Pinpoint the cell where the given text exists, returning its (x, y) midpoint coordinate. 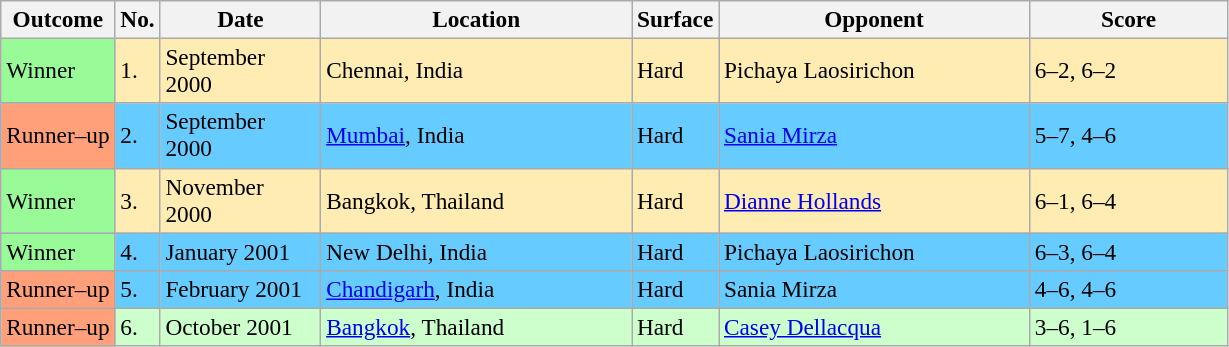
3–6, 1–6 (1128, 327)
Date (240, 19)
Score (1128, 19)
February 2001 (240, 289)
5. (138, 289)
January 2001 (240, 251)
New Delhi, India (476, 251)
Location (476, 19)
6. (138, 327)
Dianne Hollands (874, 200)
1. (138, 70)
Chennai, India (476, 70)
November 2000 (240, 200)
No. (138, 19)
5–7, 4–6 (1128, 136)
6–2, 6–2 (1128, 70)
2. (138, 136)
Surface (676, 19)
Outcome (58, 19)
October 2001 (240, 327)
Casey Dellacqua (874, 327)
4. (138, 251)
Chandigarh, India (476, 289)
4–6, 4–6 (1128, 289)
Mumbai, India (476, 136)
6–3, 6–4 (1128, 251)
Opponent (874, 19)
3. (138, 200)
6–1, 6–4 (1128, 200)
